Identify which cell holds the provided text, then report its [X, Y] central coordinate. 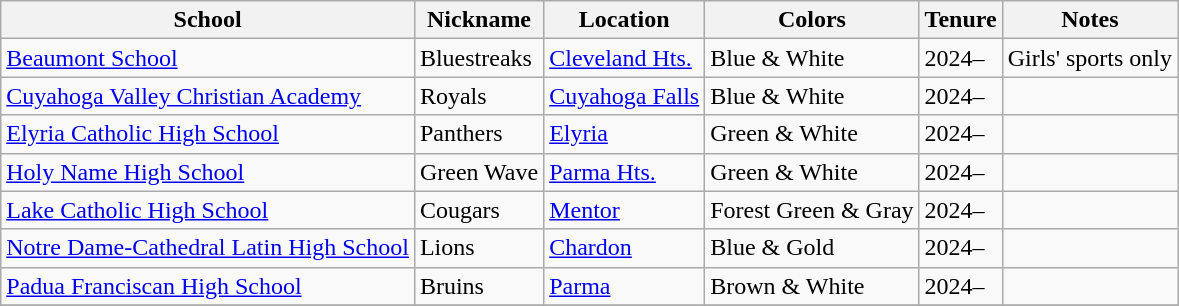
School [208, 20]
Beaumont School [208, 58]
Parma [624, 286]
Lake Catholic High School [208, 210]
Bruins [478, 286]
Holy Name High School [208, 172]
Cleveland Hts. [624, 58]
Notre Dame-Cathedral Latin High School [208, 248]
Padua Franciscan High School [208, 286]
Notes [1090, 20]
Parma Hts. [624, 172]
Cougars [478, 210]
Cuyahoga Valley Christian Academy [208, 96]
Elyria Catholic High School [208, 134]
Green Wave [478, 172]
Bluestreaks [478, 58]
Royals [478, 96]
Brown & White [812, 286]
Chardon [624, 248]
Colors [812, 20]
Panthers [478, 134]
Nickname [478, 20]
Elyria [624, 134]
Girls' sports only [1090, 58]
Forest Green & Gray [812, 210]
Cuyahoga Falls [624, 96]
Location [624, 20]
Mentor [624, 210]
Blue & Gold [812, 248]
Lions [478, 248]
Tenure [960, 20]
